Return (x, y) of the center of cell containing provided text 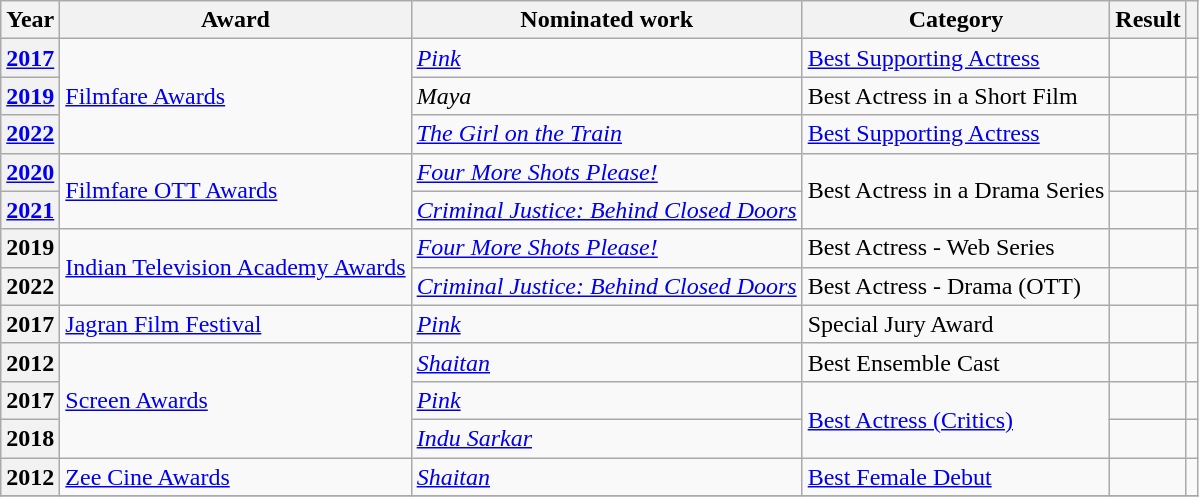
Maya (606, 96)
Best Ensemble Cast (956, 362)
Result (1148, 20)
Nominated work (606, 20)
Best Female Debut (956, 477)
Indu Sarkar (606, 438)
Screen Awards (236, 400)
Jagran Film Festival (236, 324)
Indian Television Academy Awards (236, 267)
Special Jury Award (956, 324)
2021 (30, 210)
Best Actress in a Drama Series (956, 191)
Award (236, 20)
Filmfare Awards (236, 96)
Best Actress - Drama (OTT) (956, 286)
2020 (30, 172)
Best Actress - Web Series (956, 248)
Filmfare OTT Awards (236, 191)
2018 (30, 438)
Zee Cine Awards (236, 477)
Best Actress (Critics) (956, 419)
Best Actress in a Short Film (956, 96)
Category (956, 20)
Year (30, 20)
The Girl on the Train (606, 134)
